Detect which cell encompasses the target text, then output its [X, Y] center coordinate. 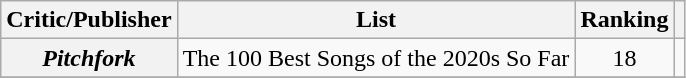
Critic/Publisher [89, 20]
18 [624, 58]
List [376, 20]
The 100 Best Songs of the 2020s So Far [376, 58]
Pitchfork [89, 58]
Ranking [624, 20]
